Provide the (X, Y) coordinate of the cell's center where the given text is located.  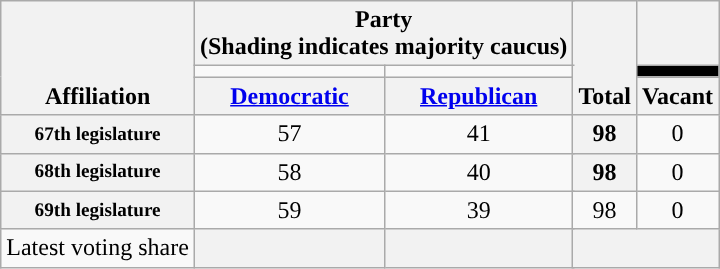
Democratic (289, 96)
Total (605, 58)
39 (479, 210)
67th legislature (98, 134)
57 (289, 134)
Party (Shading indicates majority caucus) (383, 34)
Latest voting share (98, 248)
40 (479, 172)
41 (479, 134)
58 (289, 172)
68th legislature (98, 172)
Vacant (677, 96)
Affiliation (98, 58)
69th legislature (98, 210)
59 (289, 210)
Republican (479, 96)
